From the cell containing the given text, extract its center point as [X, Y] coordinate. 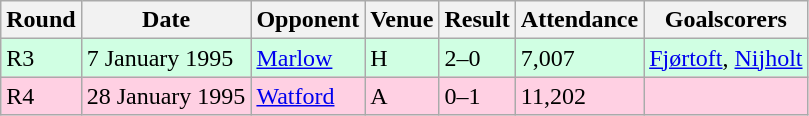
R3 [41, 58]
28 January 1995 [166, 96]
Venue [402, 20]
H [402, 58]
7 January 1995 [166, 58]
Round [41, 20]
Fjørtoft, Nijholt [726, 58]
2–0 [477, 58]
R4 [41, 96]
Attendance [579, 20]
11,202 [579, 96]
7,007 [579, 58]
0–1 [477, 96]
Date [166, 20]
Goalscorers [726, 20]
Opponent [308, 20]
A [402, 96]
Watford [308, 96]
Result [477, 20]
Marlow [308, 58]
